Determine the [X, Y] coordinate at the center of the cell enclosing the given text.  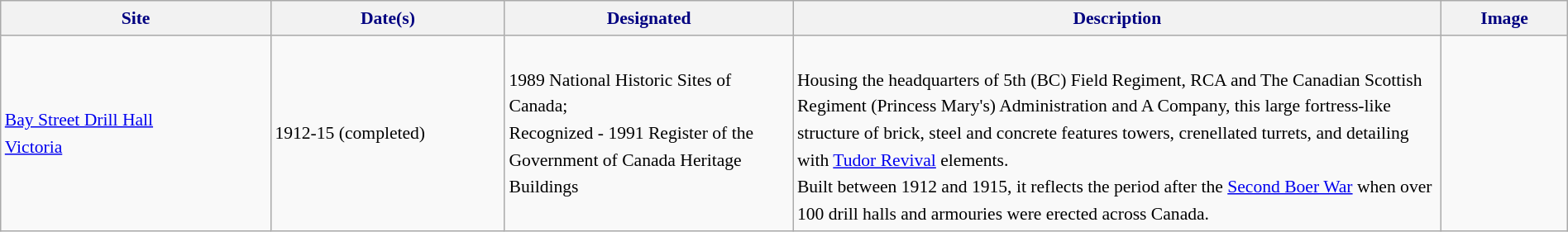
Image [1504, 18]
Site [136, 18]
Description [1117, 18]
Designated [648, 18]
1989 National Historic Sites of Canada;Recognized - 1991 Register of the Government of Canada Heritage Buildings [648, 134]
1912-15 (completed) [387, 134]
Date(s) [387, 18]
Bay Street Drill HallVictoria [136, 134]
